Return the [X, Y] coordinate for the center point of the cell that contains the specified text.  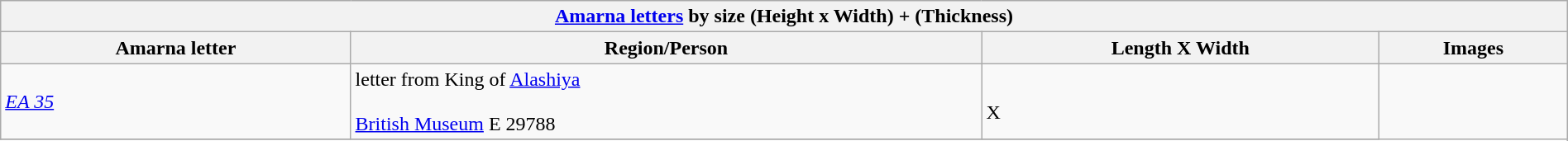
X [1181, 101]
Region/Person [667, 48]
Amarna letter [175, 48]
Images [1474, 48]
Length X Width [1181, 48]
letter from King of Alashiya British Museum E 29788 [667, 101]
Amarna letters by size (Height x Width) + (Thickness) [784, 16]
EA 35 [175, 101]
